Search for the cell housing the specified text and yield its (X, Y) center coordinate. 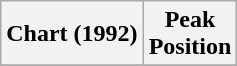
Chart (1992) (72, 34)
Peak Position (190, 34)
